Return the (X, Y) coordinate for the center point of the cell that contains the specified text.  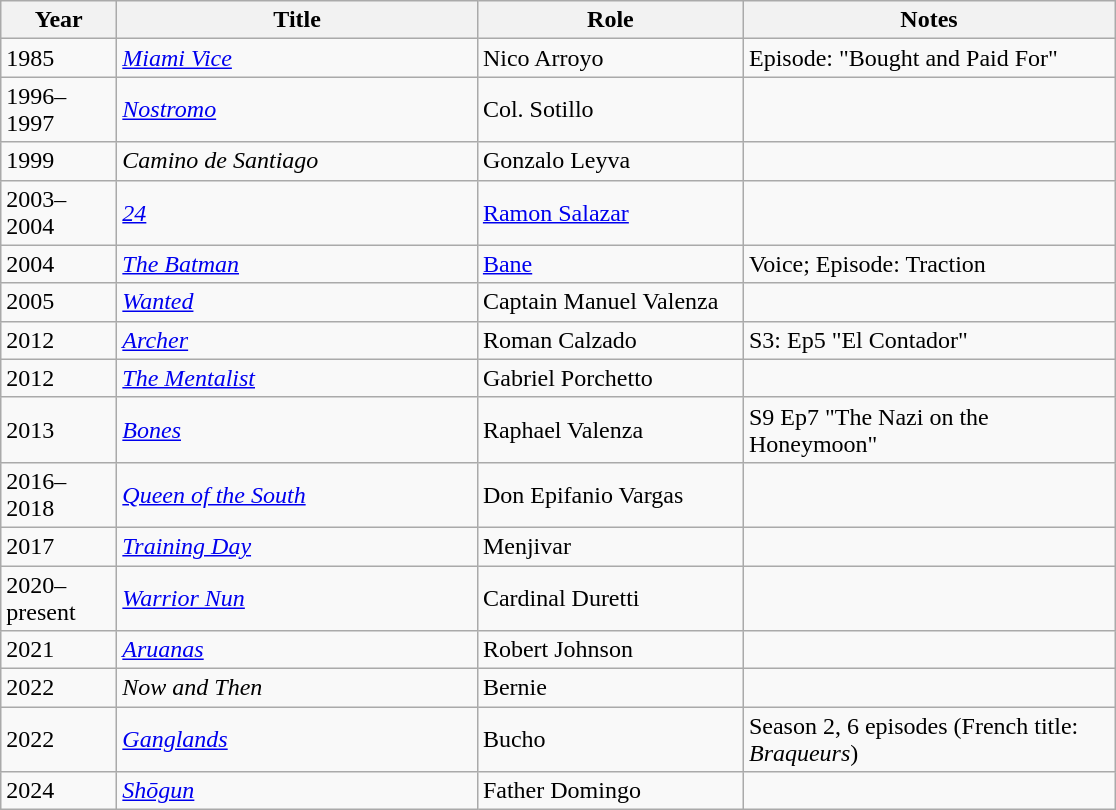
2004 (59, 264)
Role (610, 20)
S9 Ep7 "The Nazi on the Honeymoon" (928, 430)
Warrior Nun (298, 598)
Bucho (610, 740)
Bones (298, 430)
Captain Manuel Valenza (610, 302)
Now and Then (298, 688)
Queen of the South (298, 494)
Training Day (298, 546)
1999 (59, 161)
The Mentalist (298, 378)
2021 (59, 650)
Year (59, 20)
2024 (59, 791)
Menjivar (610, 546)
Season 2, 6 episodes (French title: Braqueurs) (928, 740)
Col. Sotillo (610, 110)
Episode: "Bought and Paid For" (928, 58)
Archer (298, 340)
Ganglands (298, 740)
Bernie (610, 688)
2016–2018 (59, 494)
Shōgun (298, 791)
Don Epifanio Vargas (610, 494)
2020–present (59, 598)
Gonzalo Leyva (610, 161)
Miami Vice (298, 58)
Notes (928, 20)
Wanted (298, 302)
Ramon Salazar (610, 212)
Nostromo (298, 110)
Roman Calzado (610, 340)
Aruanas (298, 650)
Bane (610, 264)
24 (298, 212)
Gabriel Porchetto (610, 378)
S3: Ep5 "El Contador" (928, 340)
2003–2004 (59, 212)
1985 (59, 58)
Voice; Episode: Traction (928, 264)
2013 (59, 430)
2017 (59, 546)
The Batman (298, 264)
Raphael Valenza (610, 430)
2005 (59, 302)
Father Domingo (610, 791)
Nico Arroyo (610, 58)
Cardinal Duretti (610, 598)
Camino de Santiago (298, 161)
Title (298, 20)
1996–1997 (59, 110)
Robert Johnson (610, 650)
